Return [X, Y] of the center of cell containing provided text 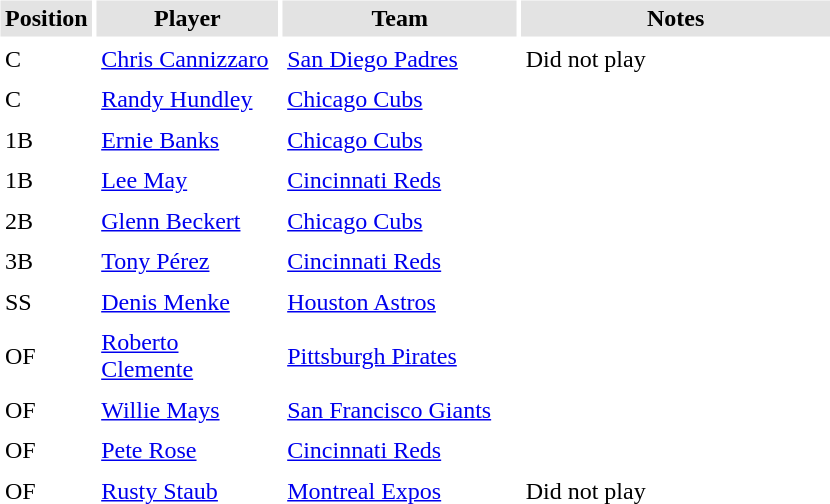
San Francisco Giants [400, 410]
Position [46, 18]
Lee May [188, 180]
Denis Menke [188, 302]
San Diego Padres [400, 59]
Pete Rose [188, 450]
Willie Mays [188, 410]
Ernie Banks [188, 140]
Notes [676, 18]
Player [188, 18]
Chris Cannizzaro [188, 59]
3B [46, 262]
SS [46, 302]
Pittsburgh Pirates [400, 356]
Glenn Beckert [188, 221]
Team [400, 18]
Tony Pérez [188, 262]
2B [46, 221]
Houston Astros [400, 302]
Roberto Clemente [188, 356]
Randy Hundley [188, 100]
Did not play [676, 59]
